From the cell containing the given text, extract its center point as (X, Y) coordinate. 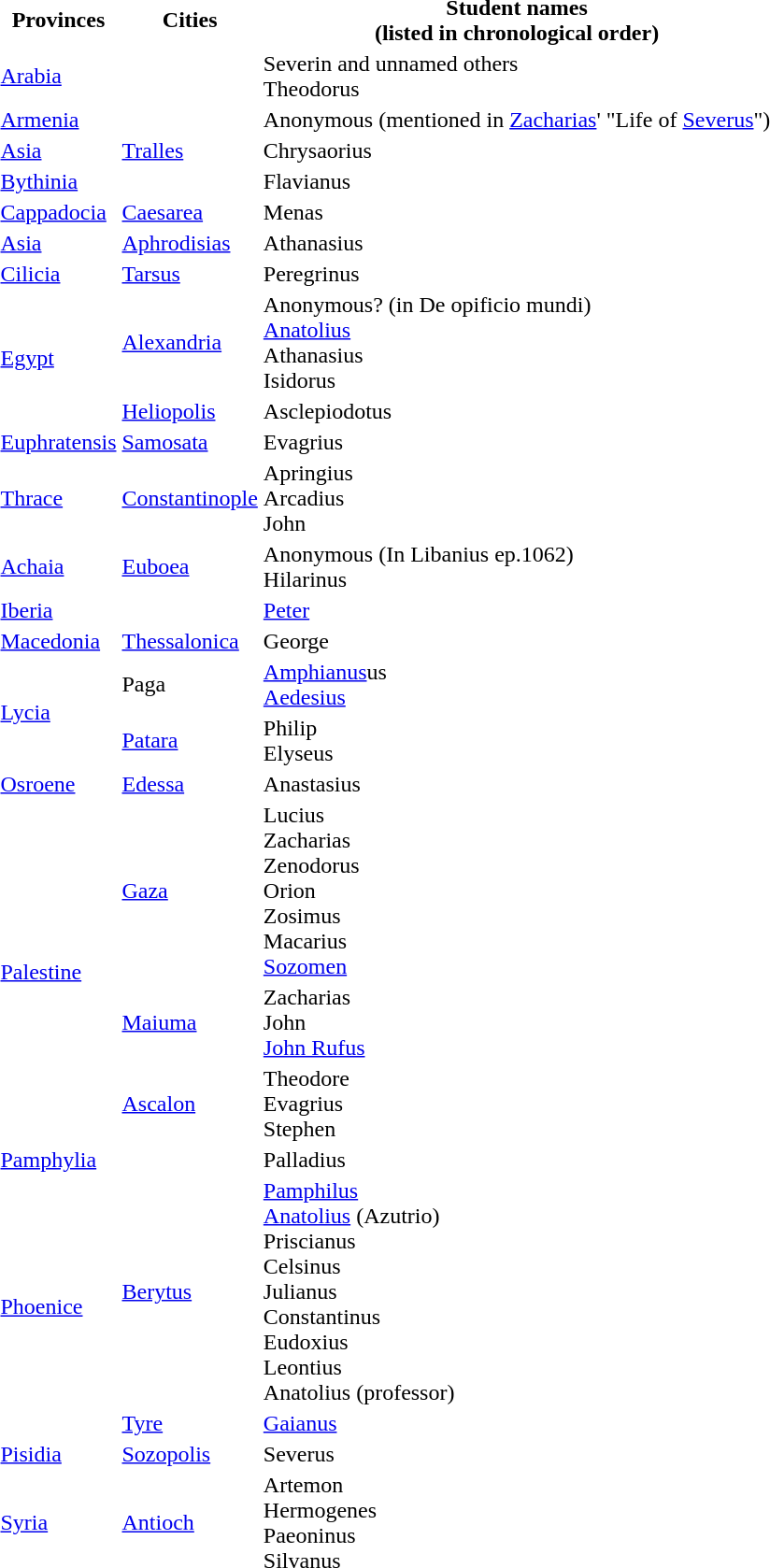
Maiuma (190, 1022)
Caesarea (190, 212)
Alexandria (190, 342)
Edessa (190, 784)
Paga (190, 684)
Tarsus (190, 274)
Tyre (190, 1423)
Berytus (190, 1291)
Gaza (190, 891)
Ascalon (190, 1104)
Sozopolis (190, 1454)
Euboea (190, 566)
Tralles (190, 150)
Constantinople (190, 498)
Aphrodisias (190, 243)
Samosata (190, 442)
Thessalonica (190, 641)
Patara (190, 740)
Heliopolis (190, 411)
